Output the [x, y] coordinate of the center of the cell containing the given text.  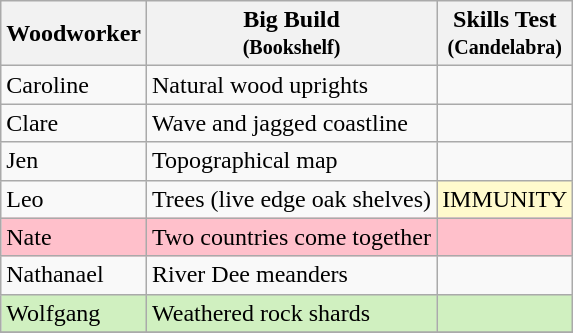
Weathered rock shards [291, 313]
Natural wood uprights [291, 85]
Wolfgang [74, 313]
Caroline [74, 85]
Two countries come together [291, 237]
Clare [74, 123]
River Dee meanders [291, 275]
Woodworker [74, 34]
Skills Test(Candelabra) [505, 34]
Trees (live edge oak shelves) [291, 199]
Big Build(Bookshelf) [291, 34]
Jen [74, 161]
IMMUNITY [505, 199]
Nate [74, 237]
Leo [74, 199]
Wave and jagged coastline [291, 123]
Topographical map [291, 161]
Nathanael [74, 275]
